Pinpoint the cell where the given text exists, returning its (x, y) midpoint coordinate. 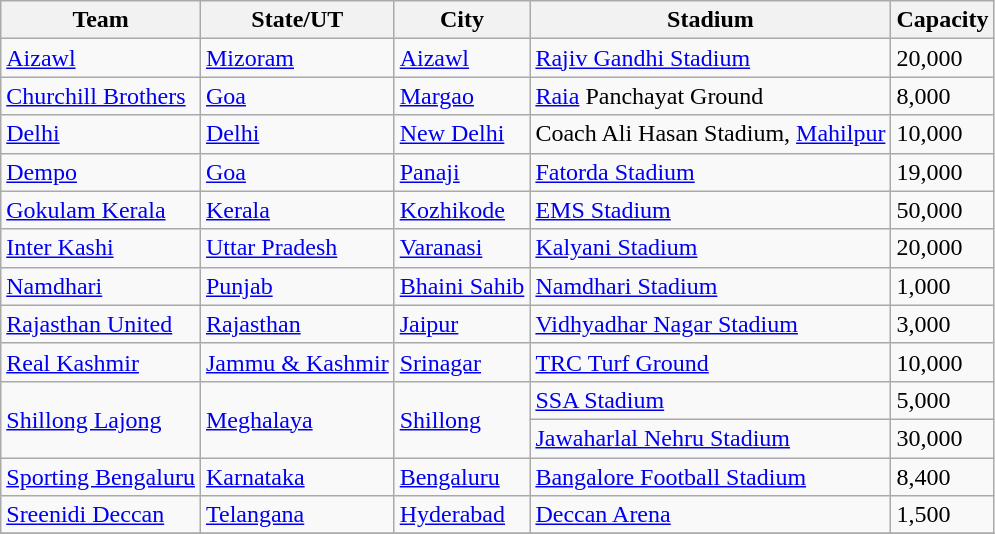
Shillong (462, 419)
Rajiv Gandhi Stadium (710, 58)
Team (101, 20)
State/UT (297, 20)
Karnataka (297, 477)
Margao (462, 96)
3,000 (942, 324)
SSA Stadium (710, 400)
Stadium (710, 20)
City (462, 20)
1,500 (942, 515)
Bhaini Sahib (462, 286)
Sporting Bengaluru (101, 477)
Bengaluru (462, 477)
Gokulam Kerala (101, 210)
Hyderabad (462, 515)
Deccan Arena (710, 515)
Punjab (297, 286)
Jammu & Kashmir (297, 362)
Sreenidi Deccan (101, 515)
Shillong Lajong (101, 419)
Bangalore Football Stadium (710, 477)
Varanasi (462, 248)
Inter Kashi (101, 248)
Namdhari (101, 286)
Vidhyadhar Nagar Stadium (710, 324)
19,000 (942, 172)
Churchill Brothers (101, 96)
Kalyani Stadium (710, 248)
Meghalaya (297, 419)
Srinagar (462, 362)
Panaji (462, 172)
Jaipur (462, 324)
Coach Ali Hasan Stadium, Mahilpur (710, 134)
Real Kashmir (101, 362)
New Delhi (462, 134)
Raia Panchayat Ground (710, 96)
Rajasthan United (101, 324)
50,000 (942, 210)
1,000 (942, 286)
5,000 (942, 400)
30,000 (942, 438)
Namdhari Stadium (710, 286)
8,400 (942, 477)
Kerala (297, 210)
Capacity (942, 20)
TRC Turf Ground (710, 362)
Telangana (297, 515)
Mizoram (297, 58)
Kozhikode (462, 210)
8,000 (942, 96)
EMS Stadium (710, 210)
Dempo (101, 172)
Uttar Pradesh (297, 248)
Fatorda Stadium (710, 172)
Jawaharlal Nehru Stadium (710, 438)
Rajasthan (297, 324)
